Extract the (X, Y) coordinate from the center of the cell holding the provided text.  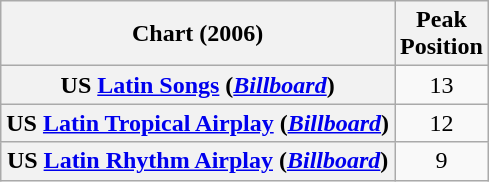
12 (442, 123)
13 (442, 85)
US Latin Rhythm Airplay (Billboard) (198, 161)
US Latin Songs (Billboard) (198, 85)
Peak Position (442, 34)
9 (442, 161)
US Latin Tropical Airplay (Billboard) (198, 123)
Chart (2006) (198, 34)
